Return the [x, y] coordinate for the center point of the cell that contains the specified text.  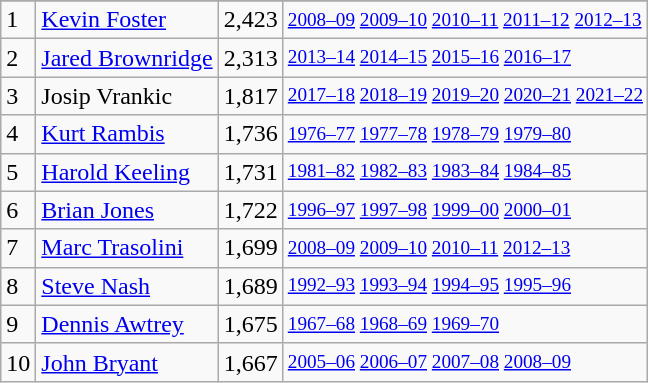
Jared Brownridge [127, 58]
2,423 [250, 20]
6 [18, 210]
1,722 [250, 210]
3 [18, 96]
Kurt Rambis [127, 134]
8 [18, 286]
2,313 [250, 58]
2005–06 2006–07 2007–08 2008–09 [465, 362]
2008–09 2009–10 2010–11 2011–12 2012–13 [465, 20]
1,736 [250, 134]
5 [18, 172]
Marc Trasolini [127, 248]
1992–93 1993–94 1994–95 1995–96 [465, 286]
1,699 [250, 248]
7 [18, 248]
1996–97 1997–98 1999–00 2000–01 [465, 210]
2 [18, 58]
1,667 [250, 362]
John Bryant [127, 362]
1 [18, 20]
1981–82 1982–83 1983–84 1984–85 [465, 172]
4 [18, 134]
Brian Jones [127, 210]
Kevin Foster [127, 20]
9 [18, 324]
2013–14 2014–15 2015–16 2016–17 [465, 58]
2017–18 2018–19 2019–20 2020–21 2021–22 [465, 96]
1,675 [250, 324]
1967–68 1968–69 1969–70 [465, 324]
1976–77 1977–78 1978–79 1979–80 [465, 134]
Harold Keeling [127, 172]
2008–09 2009–10 2010–11 2012–13 [465, 248]
Josip Vrankic [127, 96]
10 [18, 362]
Steve Nash [127, 286]
1,731 [250, 172]
1,817 [250, 96]
Dennis Awtrey [127, 324]
1,689 [250, 286]
